Output the (X, Y) coordinate of the center of the cell containing the given text.  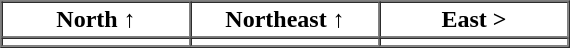
East > (474, 20)
Northeast ↑ (284, 20)
North ↑ (96, 20)
